For the text-containing cell, return its midpoint in (X, Y) coordinate format. 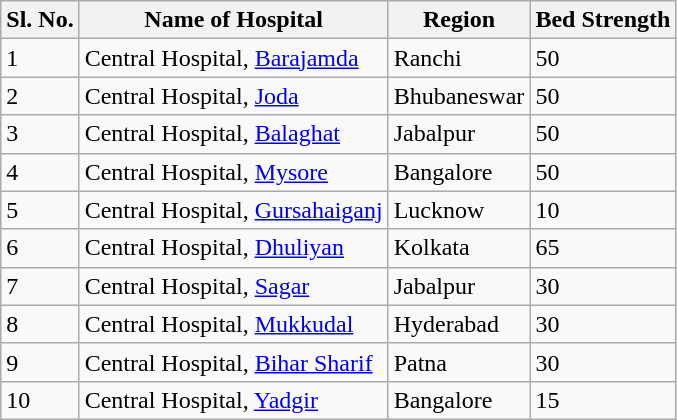
Central Hospital, Mukkudal (234, 324)
65 (603, 248)
Central Hospital, Mysore (234, 172)
8 (40, 324)
Lucknow (459, 210)
Central Hospital, Sagar (234, 286)
3 (40, 134)
Central Hospital, Barajamda (234, 58)
Central Hospital, Yadgir (234, 400)
Name of Hospital (234, 20)
Patna (459, 362)
Central Hospital, Bihar Sharif (234, 362)
9 (40, 362)
Hyderabad (459, 324)
Bhubaneswar (459, 96)
Central Hospital, Dhuliyan (234, 248)
2 (40, 96)
1 (40, 58)
Bed Strength (603, 20)
Kolkata (459, 248)
Central Hospital, Joda (234, 96)
15 (603, 400)
7 (40, 286)
Central Hospital, Gursahaiganj (234, 210)
Central Hospital, Balaghat (234, 134)
4 (40, 172)
6 (40, 248)
Sl. No. (40, 20)
Ranchi (459, 58)
5 (40, 210)
Region (459, 20)
